Pinpoint the cell where the given text exists, returning its [x, y] midpoint coordinate. 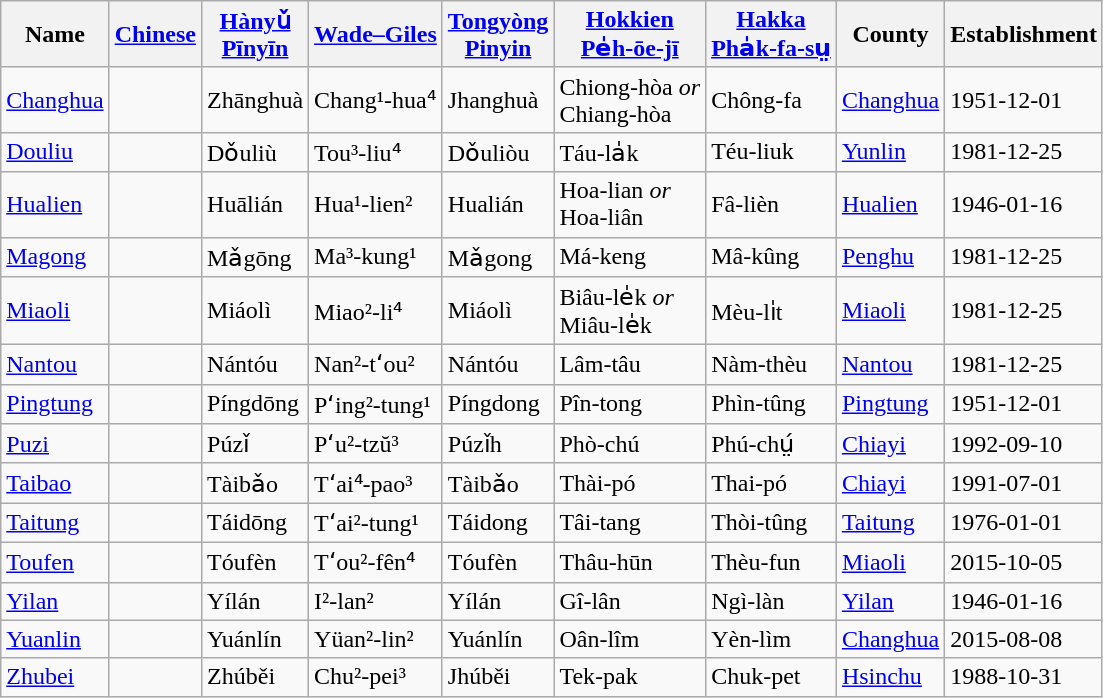
Yuanlin [55, 639]
Douliu [55, 152]
Mèu-li̍t [772, 311]
Dǒuliòu [498, 152]
Tâi-tang [630, 523]
HànyǔPīnyīn [256, 34]
Pʻing²-tung¹ [376, 404]
Toufen [55, 562]
Pîn-tong [630, 404]
Miao²-li⁴ [376, 311]
2015-10-05 [1024, 562]
Táu-la̍k [630, 152]
Magong [55, 257]
Huālián [256, 204]
Mâ-kûng [772, 257]
Oân-lîm [630, 639]
Chuk-pet [772, 677]
Chiong-hòa orChiang-hòa [630, 100]
Píngdōng [256, 404]
Táidong [498, 523]
Thòi-tûng [772, 523]
Tʻai⁴-pao³ [376, 483]
Téu-liuk [772, 152]
Púzǐh [498, 444]
Yèn-lìm [772, 639]
Hua¹-lien² [376, 204]
Chang¹-hua⁴ [376, 100]
2015-08-08 [1024, 639]
Thài-pó [630, 483]
Píngdong [498, 404]
Má-keng [630, 257]
Biâu-le̍k orMiâu-le̍k [630, 311]
Nan²-tʻou² [376, 365]
Name [55, 34]
Táidōng [256, 523]
Penghu [890, 257]
Thâu-hūn [630, 562]
I²-lan² [376, 601]
Tou³-liu⁴ [376, 152]
Chông-fa [772, 100]
Phú-chṳ́ [772, 444]
Yüan²-lin² [376, 639]
Zhānghuà [256, 100]
Phìn-tûng [772, 404]
Dǒuliù [256, 152]
Chu²-pei³ [376, 677]
1988-10-31 [1024, 677]
Hualián [498, 204]
Chinese [155, 34]
Ma³-kung¹ [376, 257]
1991-07-01 [1024, 483]
Thèu-fun [772, 562]
Ngì-làn [772, 601]
Jhúběi [498, 677]
Nàm-thèu [772, 365]
Púzǐ [256, 444]
TongyòngPinyin [498, 34]
Tek-pak [630, 677]
HokkienPe̍h-ōe-jī [630, 34]
Lâm-tâu [630, 365]
Hoa-lian orHoa-liân [630, 204]
Wade–Giles [376, 34]
Jhanghuà [498, 100]
Mǎgong [498, 257]
Thai-pó [772, 483]
Hsinchu [890, 677]
Taibao [55, 483]
Tʻou²-fên⁴ [376, 562]
1992-09-10 [1024, 444]
Zhubei [55, 677]
Phò-chú [630, 444]
County [890, 34]
Fâ-lièn [772, 204]
Gî-lân [630, 601]
Establishment [1024, 34]
Tʻai²-tung¹ [376, 523]
HakkaPha̍k-fa-sṳ [772, 34]
Puzi [55, 444]
1976-01-01 [1024, 523]
Mǎgōng [256, 257]
Yunlin [890, 152]
Pʻu²-tzŭ³ [376, 444]
Zhúběi [256, 677]
